From the cell containing the given text, extract its center point as [x, y] coordinate. 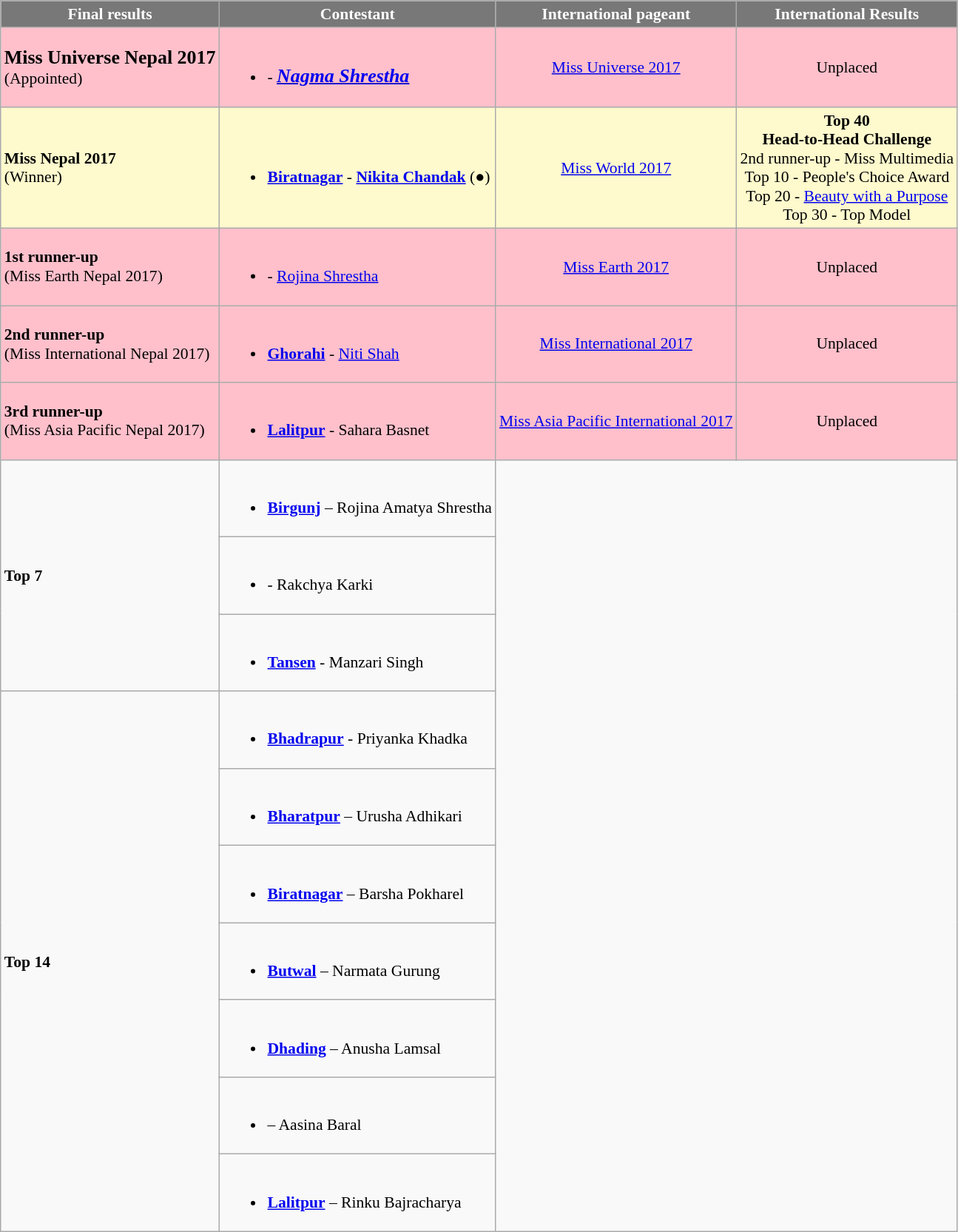
International pageant [615, 14]
Ghorahi - Niti Shah [357, 344]
2nd runner-up(Miss International Nepal 2017) [110, 344]
International Results [846, 14]
Lalitpur – Rinku Bajracharya [357, 1193]
Bhadrapur - Priyanka Khadka [357, 730]
Miss World 2017 [615, 169]
Birgunj – Rojina Amatya Shrestha [357, 499]
Miss Universe Nepal 2017(Appointed) [110, 68]
- Nagma Shrestha [357, 68]
- Rojina Shrestha [357, 267]
Top 40 Head-to-Head Challenge 2nd runner-up - Miss Multimedia Top 10 - People's Choice Award Top 20 - Beauty with a Purpose Top 30 - Top Model [846, 169]
Top 14 [110, 961]
Miss Asia Pacific International 2017 [615, 421]
Biratnagar - Nikita Chandak (●) [357, 169]
Bharatpur – Urusha Adhikari [357, 807]
Tansen - Manzari Singh [357, 653]
Butwal – Narmata Gurung [357, 961]
Miss Nepal 2017(Winner) [110, 169]
Miss International 2017 [615, 344]
Dhading – Anusha Lamsal [357, 1039]
Biratnagar – Barsha Pokharel [357, 884]
Final results [110, 14]
3rd runner-up(Miss Asia Pacific Nepal 2017) [110, 421]
– Aasina Baral [357, 1116]
Top 7 [110, 576]
1st runner-up(Miss Earth Nepal 2017) [110, 267]
Lalitpur - Sahara Basnet [357, 421]
- Rakchya Karki [357, 576]
Miss Universe 2017 [615, 68]
Miss Earth 2017 [615, 267]
Contestant [357, 14]
